Provide the (x, y) coordinate of the cell's center where the given text is located.  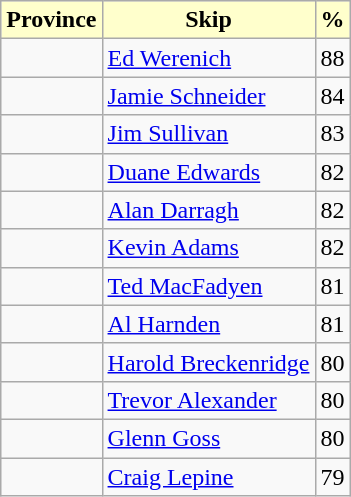
83 (332, 134)
Al Harnden (208, 324)
84 (332, 96)
Trevor Alexander (208, 400)
Craig Lepine (208, 477)
Province (52, 20)
Ted MacFadyen (208, 286)
Jamie Schneider (208, 96)
Jim Sullivan (208, 134)
79 (332, 477)
Alan Darragh (208, 210)
Glenn Goss (208, 438)
Duane Edwards (208, 172)
Harold Breckenridge (208, 362)
Skip (208, 20)
88 (332, 58)
Ed Werenich (208, 58)
Kevin Adams (208, 248)
% (332, 20)
